From the cell containing the given text, extract its center point as [x, y] coordinate. 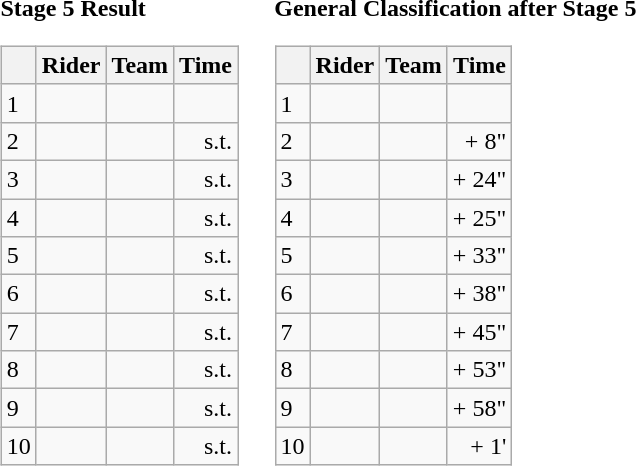
+ 33" [479, 256]
+ 24" [479, 179]
+ 45" [479, 332]
+ 1' [479, 446]
+ 53" [479, 370]
+ 25" [479, 217]
+ 8" [479, 141]
+ 58" [479, 408]
+ 38" [479, 294]
